Extract the [X, Y] coordinate from the center of the cell holding the provided text.  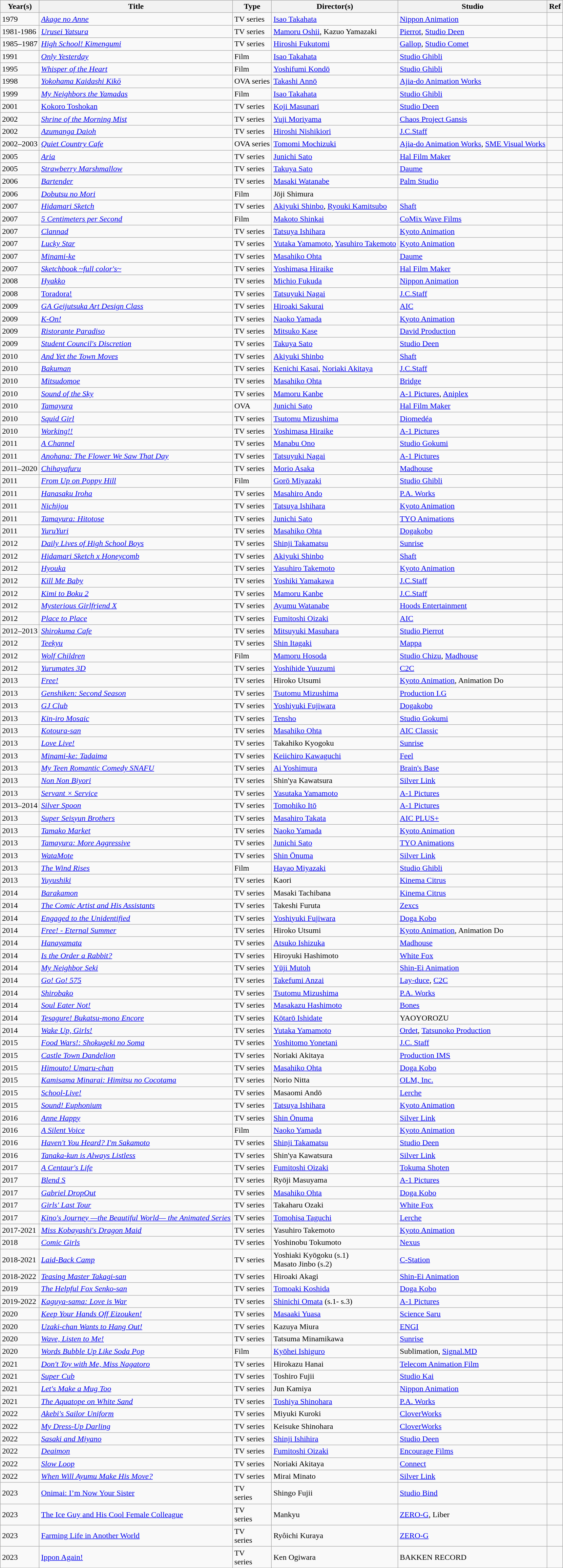
Kenichi Kasai, Noriaki Akitaya [335, 369]
Tanaka-kun is Always Listless [136, 1155]
2018 [20, 1243]
Minami-ke: Tadaima [136, 755]
Ryōji Masuyama [335, 1180]
Morio Asaka [335, 468]
Gallop, Studio Comet [472, 44]
The Helpful Fox Senko-san [136, 1289]
Quiet Country Cafe [136, 144]
2001 [20, 106]
Comic Girls [136, 1243]
Masaki Tachibana [335, 893]
C-Station [472, 1260]
Yoshihide Yuuzumi [335, 668]
Takefumi Anzai [335, 980]
Wolf Children [136, 656]
Girls' Last Tour [136, 1205]
Daily Lives of High School Boys [136, 543]
OLM, Inc. [472, 1080]
Yuyushiki [136, 880]
2012–2013 [20, 631]
Takeshi Furuta [335, 905]
Ayumu Watanabe [335, 606]
Hiroaki Akagi [335, 1276]
Hyouka [136, 568]
Chihayafuru [136, 468]
Mappa [472, 643]
Love Live! [136, 743]
GJ Club [136, 706]
Uzaki-chan Wants to Hang Out! [136, 1326]
Ippon Again! [136, 1557]
Soul Eater Not! [136, 1005]
2002–2003 [20, 144]
Miyuki Kuroki [335, 1414]
Hanayamata [136, 943]
Kokoro Toshokan [136, 106]
Tomoaki Koshida [335, 1289]
BAKKEN RECORD [472, 1557]
Masaki Watanabe [335, 181]
Telecom Animation Film [472, 1364]
Encourage Films [472, 1451]
Tamayura: More Aggressive [136, 843]
Free! - Eternal Summer [136, 930]
My Teen Romantic Comedy SNAFU [136, 768]
Tatsuma Minamikawa [335, 1339]
The Ice Guy and His Cool Female Colleague [136, 1514]
Don't Toy with Me, Miss Nagatoro [136, 1364]
Place to Place [136, 618]
Strawberry Marshmallow [136, 169]
Hidamari Sketch x Honeycomb [136, 556]
Ref [555, 7]
2019-2022 [20, 1301]
Ordet, Tatsunoko Production [472, 1030]
Tomohiko Itō [335, 806]
Kill Me Baby [136, 581]
1981-1986 [20, 31]
Shirobako [136, 993]
Takaharu Ozaki [335, 1205]
Chaos Project Gansis [472, 119]
The Wind Rises [136, 868]
Kazuya Miura [335, 1326]
Ryôichi Kuraya [335, 1536]
Director(s) [335, 7]
1979 [20, 19]
Hidamari Sketch [136, 206]
Yoshiki Yamakawa [335, 581]
WataMote [136, 856]
Yutaka Yamamoto, Yasuhiro Takemoto [335, 244]
Bridge [472, 381]
Anohana: The Flower We Saw That Day [136, 456]
Kino's Journey —the Beautiful World— the Animated Series [136, 1218]
The Aquatope on White Sand [136, 1401]
Kyōhei Ishiguro [335, 1351]
Production IMS [472, 1055]
Mitsuko Kase [335, 331]
1985–1987 [20, 44]
Barakamon [136, 893]
Hiroshi Nishikiori [335, 131]
Kin-iro Mosaic [136, 718]
Takashi Annō [335, 81]
Anne Happy [136, 1118]
ENGI [472, 1326]
2018-2022 [20, 1276]
Masaomi Andō [335, 1093]
Shinichi Omata (s.1- s.3) [335, 1301]
Slow Loop [136, 1464]
Yurumates 3D [136, 668]
Connect [472, 1464]
A Centaur's Life [136, 1168]
ZERO-G, Liber [472, 1514]
Yutaka Yamamoto [335, 1030]
Castle Town Dandelion [136, 1055]
Tamako Market [136, 831]
Bartender [136, 181]
Toradora! [136, 294]
J.C. Staff [472, 1043]
5 Centimeters per Second [136, 219]
2013–2014 [20, 806]
Zexcs [472, 905]
Tomohisa Taguchi [335, 1218]
Shirokuma Cafe [136, 631]
Gorō Miyazaki [335, 481]
Kamisama Minarai: Himitsu no Cocotama [136, 1080]
Mamoru Hosoda [335, 656]
Farming Life in Another World [136, 1536]
Hoods Entertainment [472, 606]
Makoto Shinkai [335, 219]
Keisuke Shinohara [335, 1426]
Engaged to the Unidentified [136, 918]
Haven't You Heard? I'm Sakamoto [136, 1143]
AIC PLUS+ [472, 818]
Pierrot, Studio Deen [472, 31]
Akage no Anne [136, 19]
Hayao Miyazaki [335, 868]
Sublimation, Signal.MD [472, 1351]
YAOYOROZU [472, 1018]
Production I.G [472, 693]
Laid-Back Camp [136, 1260]
From Up on Poppy Hill [136, 481]
1999 [20, 94]
Studio Pierrot [472, 631]
Super Cub [136, 1376]
Whisper of the Heart [136, 69]
Palm Studio [472, 181]
Keiichiro Kawaguchi [335, 755]
Hiroaki Sakurai [335, 306]
Urusei Yatsura [136, 31]
C2C [472, 668]
Shrine of the Morning Mist [136, 119]
Bakuman [136, 369]
Tokuma Shoten [472, 1168]
My Neighbor Seki [136, 968]
Takahiko Kyogoku [335, 743]
Year(s) [20, 7]
High School! Kimengumi [136, 44]
Words Bubble Up Like Soda Pop [136, 1351]
Azumanga Daioh [136, 131]
Hirokazu Hanai [335, 1364]
Tamayura: Hitotose [136, 518]
Non Non Biyori [136, 781]
Sasaki and Miyano [136, 1439]
David Production [472, 331]
Food Wars!: Shokugeki no Soma [136, 1043]
Ken Ogiwara [335, 1557]
Akiyuki Shinbo, Ryouki Kamitsubo [335, 206]
Koji Masunari [335, 106]
Studio Chizu, Madhouse [472, 656]
1998 [20, 81]
Toshiya Shinohara [335, 1401]
Ai Yoshimura [335, 768]
School-Live! [136, 1093]
Lucky Star [136, 244]
Masahiro Ando [335, 493]
Onimai: I’m Now Your Sister [136, 1493]
Tensho [335, 718]
Super Seisyun Brothers [136, 818]
Hanasaku Iroha [136, 493]
K-On! [136, 319]
Kōtarō Ishidate [335, 1018]
Mirai Minato [335, 1476]
Nichijou [136, 506]
Shingo Fujii [335, 1493]
Dobutsu no Mori [136, 194]
Mitsudomoe [136, 381]
CoMix Wave Films [472, 219]
My Neighbors the Yamadas [136, 94]
Servant × Service [136, 793]
A-1 Pictures, Aniplex [472, 394]
Mitsuyuki Masuhara [335, 631]
OVA [252, 406]
Genshiken: Second Season [136, 693]
Hiroyuki Hashimoto [335, 956]
Tomomi Mochizuki [335, 144]
Hiroshi Fukutomi [335, 44]
The Comic Artist and His Assistants [136, 905]
ZERO-G [472, 1536]
Deaimon [136, 1451]
Type [252, 7]
Yūji Mutoh [335, 968]
Sound of the Sky [136, 394]
Kaori [335, 880]
Brain's Base [472, 768]
Bones [472, 1005]
Yoshiaki Kyōgoku (s.1) Masato Jinbo (s.2) [335, 1260]
Squid Girl [136, 419]
Himouto! Umaru-chan [136, 1068]
Mankyu [335, 1514]
AIC Classic [472, 731]
Minami-ke [136, 256]
Ajia-do Animation Works, SME Visual Works [472, 144]
Teekyu [136, 643]
Tesagure! Bukatsu-mono Encore [136, 1018]
Shin Itagaki [335, 643]
Mysterious Girlfriend X [136, 606]
Studio Bind [472, 1493]
Blend S [136, 1180]
Kotoura-san [136, 731]
2011–2020 [20, 468]
Science Saru [472, 1314]
Let's Make a Mug Too [136, 1389]
Free! [136, 681]
Wave, Listen to Me! [136, 1339]
Norio Nitta [335, 1080]
Is the Order a Rabbit? [136, 956]
Yuji Moriyama [335, 119]
2017-2021 [20, 1230]
Shinji Ishihira [335, 1439]
Go! Go! 575 [136, 980]
A Channel [136, 444]
Clannad [136, 231]
Toshiro Fujii [335, 1376]
Masakazu Hashimoto [335, 1005]
Title [136, 7]
Atsuko Ishizuka [335, 943]
Aria [136, 156]
Michio Fukuda [335, 281]
Gabriel DropOut [136, 1193]
Jōji Shimura [335, 194]
Akebi's Sailor Uniform [136, 1414]
When Will Ayumu Make His Move? [136, 1476]
Mamoru Oshii, Kazuo Yamazaki [335, 31]
Yoshifumi Kondō [335, 69]
Keep Your Hands Off Eizouken! [136, 1314]
Working!! [136, 431]
Hyakko [136, 281]
Lay-duce, C2C [472, 980]
Yokohama Kaidashi Kikō [136, 81]
Studio Kai [472, 1376]
Ajia-do Animation Works [472, 81]
2019 [20, 1289]
Jun Kamiya [335, 1389]
Yoshitomo Yonetani [335, 1043]
Nexus [472, 1243]
Studio [472, 7]
Diomedéa [472, 419]
Manabu Ono [335, 444]
And Yet the Town Moves [136, 356]
Sound! Euphonium [136, 1105]
Masaaki Yuasa [335, 1314]
Tamayura [136, 406]
Masahiro Takata [335, 818]
GA Geijutsuka Art Design Class [136, 306]
Yoshinobu Tokumoto [335, 1243]
1995 [20, 69]
My Dress-Up Darling [136, 1426]
Teasing Master Takagi-san [136, 1276]
Student Council's Discretion [136, 343]
Kimi to Boku 2 [136, 593]
A Silent Voice [136, 1130]
Wake Up, Girls! [136, 1030]
Kaguya-sama: Love is War [136, 1301]
Feel [472, 755]
Yasutaka Yamamoto [335, 793]
2018-2021 [20, 1260]
Silver Spoon [136, 806]
Ristorante Paradiso [136, 331]
1991 [20, 56]
Miss Kobayashi's Dragon Maid [136, 1230]
YuruYuri [136, 531]
Sketchbook ~full color's~ [136, 269]
Only Yesterday [136, 56]
